Output the (X, Y) coordinate of the center of the cell containing the given text.  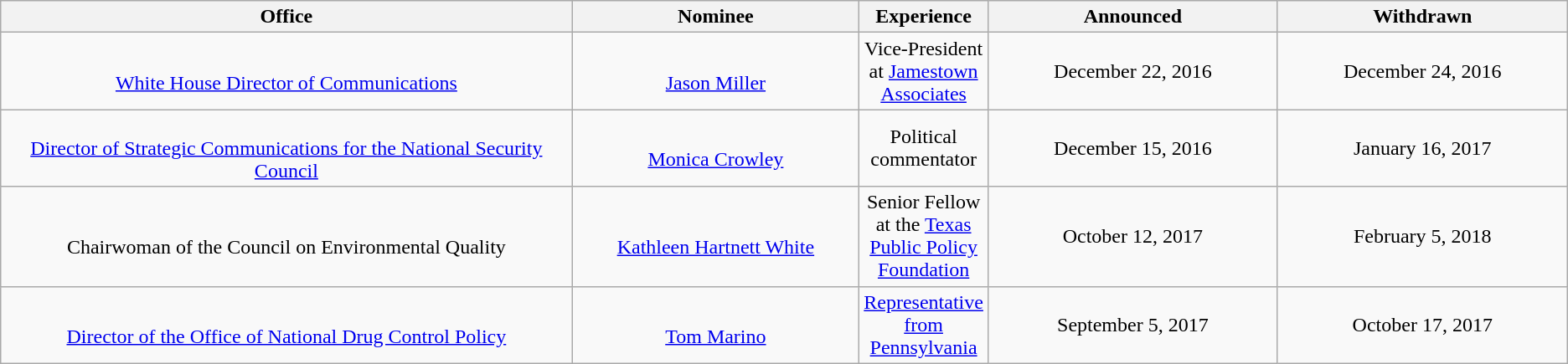
Representative from Pennsylvania (924, 325)
Tom Marino (715, 325)
Vice-President at Jamestown Associates (924, 71)
Jason Miller (715, 71)
December 22, 2016 (1132, 71)
December 15, 2016 (1132, 148)
Director of the Office of National Drug Control Policy (286, 325)
Chairwoman of the Council on Environmental Quality (286, 236)
White House Director of Communications (286, 71)
Withdrawn (1422, 17)
Kathleen Hartnett White (715, 236)
Experience (924, 17)
October 17, 2017 (1422, 325)
Director of Strategic Communications for the National Security Council (286, 148)
Office (286, 17)
January 16, 2017 (1422, 148)
Political commentator (924, 148)
Monica Crowley (715, 148)
September 5, 2017 (1132, 325)
December 24, 2016 (1422, 71)
October 12, 2017 (1132, 236)
Senior Fellow at the Texas Public Policy Foundation (924, 236)
February 5, 2018 (1422, 236)
Nominee (715, 17)
Announced (1132, 17)
